Identify which cell holds the provided text, then report its (x, y) central coordinate. 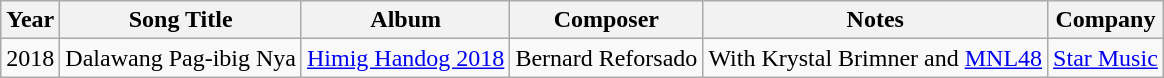
Dalawang Pag-ibig Nya (181, 58)
Composer (606, 20)
Song Title (181, 20)
Notes (876, 20)
Himig Handog 2018 (405, 58)
Bernard Reforsado (606, 58)
2018 (30, 58)
Star Music (1106, 58)
With Krystal Brimner and MNL48 (876, 58)
Album (405, 20)
Year (30, 20)
Company (1106, 20)
